Provide the [X, Y] coordinate of the cell's center where the given text is located.  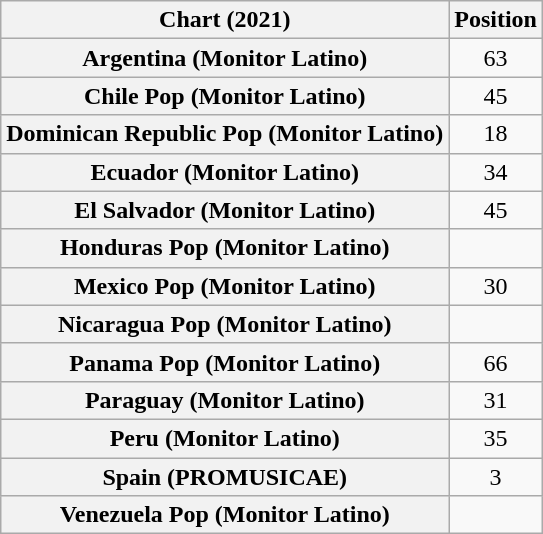
Spain (PROMUSICAE) [225, 477]
El Salvador (Monitor Latino) [225, 210]
3 [496, 477]
66 [496, 362]
Dominican Republic Pop (Monitor Latino) [225, 134]
Position [496, 20]
Panama Pop (Monitor Latino) [225, 362]
18 [496, 134]
Paraguay (Monitor Latino) [225, 400]
31 [496, 400]
Ecuador (Monitor Latino) [225, 172]
Argentina (Monitor Latino) [225, 58]
34 [496, 172]
Chart (2021) [225, 20]
Peru (Monitor Latino) [225, 438]
Chile Pop (Monitor Latino) [225, 96]
63 [496, 58]
Venezuela Pop (Monitor Latino) [225, 515]
Mexico Pop (Monitor Latino) [225, 286]
30 [496, 286]
35 [496, 438]
Honduras Pop (Monitor Latino) [225, 248]
Nicaragua Pop (Monitor Latino) [225, 324]
